Detect which cell encompasses the target text, then output its [x, y] center coordinate. 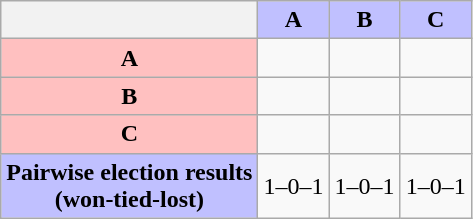
Pairwise election results(won-tied-lost) [130, 186]
